From the cell containing the given text, extract its center point as [X, Y] coordinate. 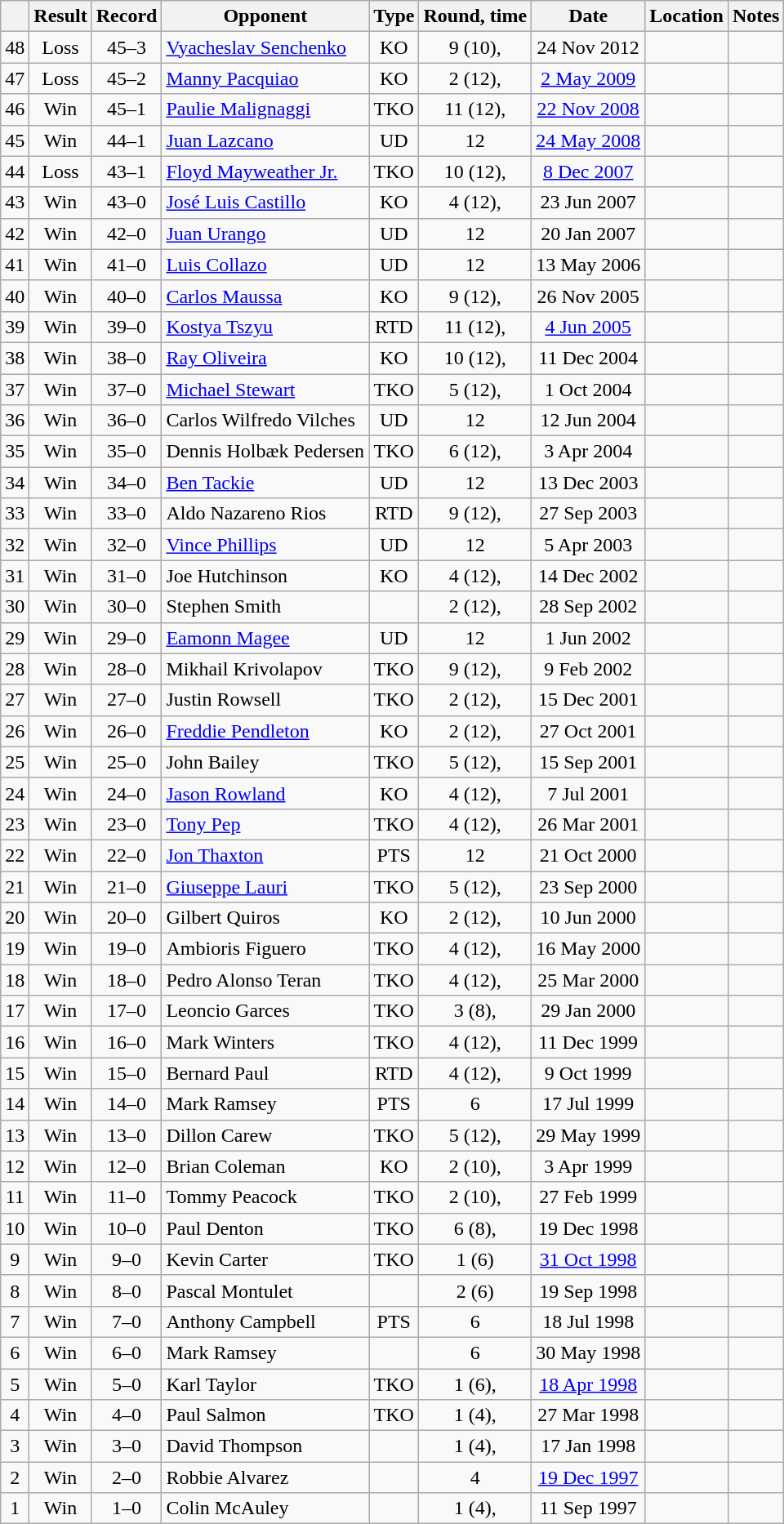
8 Dec 2007 [588, 172]
46 [15, 109]
1 [15, 1508]
34 [15, 483]
9 Feb 2002 [588, 669]
Robbie Alvarez [265, 1477]
22 [15, 855]
40 [15, 296]
Bernard Paul [265, 1073]
45–1 [127, 109]
7–0 [127, 1321]
Luis Collazo [265, 265]
18 Jul 1998 [588, 1321]
17 [15, 1011]
27–0 [127, 700]
Tony Pep [265, 824]
8–0 [127, 1290]
11–0 [127, 1197]
35 [15, 452]
19 Dec 1998 [588, 1228]
23 [15, 824]
26 [15, 731]
44–1 [127, 140]
36 [15, 421]
39–0 [127, 327]
13 [15, 1135]
Mark Winters [265, 1042]
12–0 [127, 1166]
41–0 [127, 265]
16 May 2000 [588, 949]
Paul Salmon [265, 1415]
Jon Thaxton [265, 855]
1 Oct 2004 [588, 390]
1 Jun 2002 [588, 638]
Juan Urango [265, 234]
17–0 [127, 1011]
9–0 [127, 1259]
3 Apr 1999 [588, 1166]
1 (6) [475, 1259]
43–0 [127, 203]
1 (6), [475, 1384]
12 Jun 2004 [588, 421]
Record [127, 16]
5–0 [127, 1384]
Mikhail Krivolapov [265, 669]
19 Dec 1997 [588, 1477]
26 Nov 2005 [588, 296]
24–0 [127, 793]
37 [15, 390]
30–0 [127, 607]
10–0 [127, 1228]
Paulie Malignaggi [265, 109]
45–2 [127, 78]
5 [15, 1384]
32–0 [127, 545]
33 [15, 514]
23 Sep 2000 [588, 886]
2–0 [127, 1477]
Stephen Smith [265, 607]
Justin Rowsell [265, 700]
Carlos Wilfredo Vilches [265, 421]
2 May 2009 [588, 78]
21–0 [127, 886]
19 [15, 949]
Michael Stewart [265, 390]
23 Jun 2007 [588, 203]
26 Mar 2001 [588, 824]
18–0 [127, 980]
20–0 [127, 918]
Tommy Peacock [265, 1197]
Leoncio Garces [265, 1011]
23–0 [127, 824]
19 Sep 1998 [588, 1290]
4–0 [127, 1415]
Giuseppe Lauri [265, 886]
11 Dec 1999 [588, 1042]
31 [15, 576]
5 Apr 2003 [588, 545]
Brian Coleman [265, 1166]
43 [15, 203]
Ambioris Figuero [265, 949]
Eamonn Magee [265, 638]
Colin McAuley [265, 1508]
1–0 [127, 1508]
Floyd Mayweather Jr. [265, 172]
14 Dec 2002 [588, 576]
37–0 [127, 390]
Ray Oliveira [265, 358]
30 [15, 607]
2 [15, 1477]
41 [15, 265]
Opponent [265, 16]
20 Jan 2007 [588, 234]
Location [687, 16]
29–0 [127, 638]
43–1 [127, 172]
15 [15, 1073]
17 Jul 1999 [588, 1104]
27 Feb 1999 [588, 1197]
Aldo Nazareno Rios [265, 514]
28 [15, 669]
34–0 [127, 483]
33–0 [127, 514]
11 Sep 1997 [588, 1508]
Juan Lazcano [265, 140]
11 [15, 1197]
17 Jan 1998 [588, 1446]
John Bailey [265, 762]
Carlos Maussa [265, 296]
Kevin Carter [265, 1259]
42–0 [127, 234]
21 [15, 886]
14–0 [127, 1104]
16–0 [127, 1042]
29 [15, 638]
45 [15, 140]
Result [60, 16]
10 Jun 2000 [588, 918]
48 [15, 47]
Type [394, 16]
24 [15, 793]
35–0 [127, 452]
18 Apr 1998 [588, 1384]
Dennis Holbæk Pedersen [265, 452]
38–0 [127, 358]
Round, time [475, 16]
30 May 1998 [588, 1352]
7 [15, 1321]
8 [15, 1290]
9 Oct 1999 [588, 1073]
40–0 [127, 296]
14 [15, 1104]
32 [15, 545]
11 Dec 2004 [588, 358]
39 [15, 327]
Ben Tackie [265, 483]
Anthony Campbell [265, 1321]
19–0 [127, 949]
26–0 [127, 731]
6–0 [127, 1352]
27 Mar 1998 [588, 1415]
44 [15, 172]
25 Mar 2000 [588, 980]
Manny Pacquiao [265, 78]
3 (8), [475, 1011]
38 [15, 358]
20 [15, 918]
3–0 [127, 1446]
13–0 [127, 1135]
7 Jul 2001 [588, 793]
28–0 [127, 669]
15 Sep 2001 [588, 762]
18 [15, 980]
29 Jan 2000 [588, 1011]
Vince Phillips [265, 545]
31–0 [127, 576]
24 May 2008 [588, 140]
15 Dec 2001 [588, 700]
Pedro Alonso Teran [265, 980]
22–0 [127, 855]
21 Oct 2000 [588, 855]
24 Nov 2012 [588, 47]
16 [15, 1042]
Freddie Pendleton [265, 731]
Kostya Tszyu [265, 327]
3 Apr 2004 [588, 452]
27 [15, 700]
15–0 [127, 1073]
27 Oct 2001 [588, 731]
3 [15, 1446]
Karl Taylor [265, 1384]
31 Oct 1998 [588, 1259]
Gilbert Quiros [265, 918]
Vyacheslav Senchenko [265, 47]
13 Dec 2003 [588, 483]
2 (6) [475, 1290]
Notes [755, 16]
Paul Denton [265, 1228]
25–0 [127, 762]
9 (10), [475, 47]
6 (8), [475, 1228]
28 Sep 2002 [588, 607]
Joe Hutchinson [265, 576]
27 Sep 2003 [588, 514]
45–3 [127, 47]
36–0 [127, 421]
9 [15, 1259]
47 [15, 78]
Jason Rowland [265, 793]
David Thompson [265, 1446]
José Luis Castillo [265, 203]
Dillon Carew [265, 1135]
Pascal Montulet [265, 1290]
Date [588, 16]
25 [15, 762]
29 May 1999 [588, 1135]
22 Nov 2008 [588, 109]
13 May 2006 [588, 265]
42 [15, 234]
4 Jun 2005 [588, 327]
10 [15, 1228]
6 (12), [475, 452]
